Pinpoint the cell where the given text exists, returning its [X, Y] midpoint coordinate. 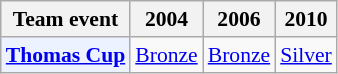
2004 [166, 19]
Silver [306, 55]
Thomas Cup [66, 55]
2010 [306, 19]
2006 [239, 19]
Team event [66, 19]
